Return [x, y] of the center of cell containing provided text 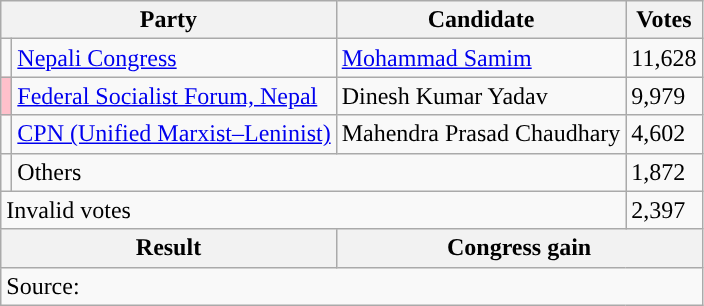
Mahendra Prasad Chaudhary [481, 134]
4,602 [664, 134]
Votes [664, 20]
Source: [352, 286]
Congress gain [519, 248]
2,397 [664, 210]
11,628 [664, 58]
Nepali Congress [174, 58]
CPN (Unified Marxist–Leninist) [174, 134]
Result [168, 248]
9,979 [664, 96]
Dinesh Kumar Yadav [481, 96]
1,872 [664, 172]
Party [168, 20]
Others [319, 172]
Invalid votes [314, 210]
Mohammad Samim [481, 58]
Federal Socialist Forum, Nepal [174, 96]
Candidate [481, 20]
